Capture the cell that displays the provided text and extract its (X, Y) central coordinate. 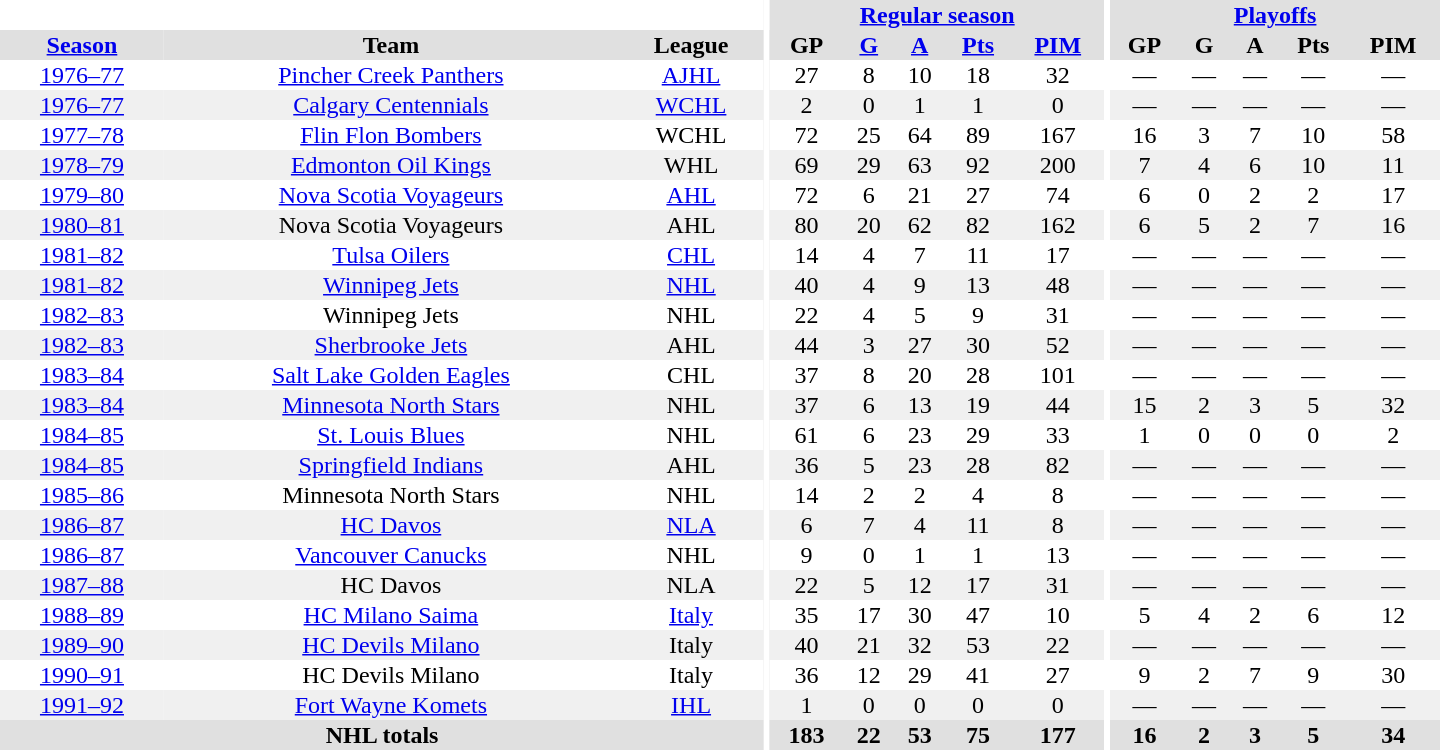
1988–89 (82, 615)
Salt Lake Golden Eagles (391, 375)
33 (1058, 435)
74 (1058, 195)
Pincher Creek Panthers (391, 75)
41 (978, 675)
64 (920, 135)
75 (978, 735)
1978–79 (82, 165)
1990–91 (82, 675)
St. Louis Blues (391, 435)
Regular season (938, 15)
101 (1058, 375)
69 (806, 165)
48 (1058, 285)
Calgary Centennials (391, 105)
63 (920, 165)
1989–90 (82, 645)
1985–86 (82, 495)
Playoffs (1275, 15)
1977–78 (82, 135)
15 (1144, 405)
1987–88 (82, 585)
Fort Wayne Komets (391, 705)
AJHL (691, 75)
Edmonton Oil Kings (391, 165)
Tulsa Oilers (391, 255)
1980–81 (82, 225)
177 (1058, 735)
34 (1393, 735)
1991–92 (82, 705)
NHL totals (382, 735)
80 (806, 225)
Springfield Indians (391, 465)
47 (978, 615)
92 (978, 165)
183 (806, 735)
35 (806, 615)
18 (978, 75)
HC Milano Saima (391, 615)
Vancouver Canucks (391, 555)
WHL (691, 165)
58 (1393, 135)
200 (1058, 165)
Season (82, 45)
IHL (691, 705)
19 (978, 405)
League (691, 45)
89 (978, 135)
162 (1058, 225)
Sherbrooke Jets (391, 345)
Flin Flon Bombers (391, 135)
61 (806, 435)
52 (1058, 345)
25 (868, 135)
62 (920, 225)
167 (1058, 135)
1979–80 (82, 195)
Team (391, 45)
